Search for the cell housing the specified text and yield its (X, Y) center coordinate. 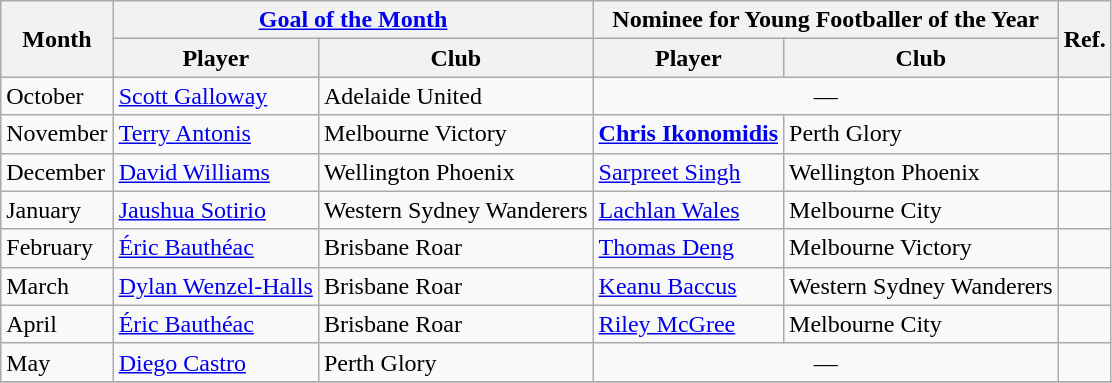
February (57, 248)
Terry Antonis (216, 134)
Lachlan Wales (688, 210)
Chris Ikonomidis (688, 134)
Dylan Wenzel-Halls (216, 286)
Diego Castro (216, 362)
Jaushua Sotirio (216, 210)
Goal of the Month (353, 20)
January (57, 210)
March (57, 286)
Scott Galloway (216, 96)
April (57, 324)
Nominee for Young Footballer of the Year (826, 20)
Thomas Deng (688, 248)
November (57, 134)
Sarpreet Singh (688, 172)
October (57, 96)
Riley McGree (688, 324)
Adelaide United (456, 96)
Month (57, 39)
Ref. (1084, 39)
Keanu Baccus (688, 286)
David Williams (216, 172)
May (57, 362)
December (57, 172)
